Identify which cell holds the provided text, then report its [X, Y] central coordinate. 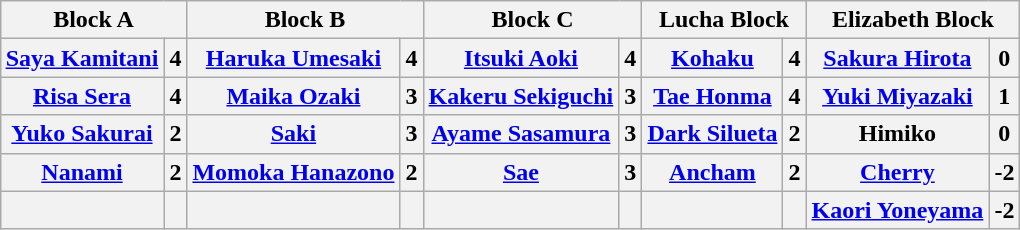
Maika Ozaki [294, 96]
Yuki Miyazaki [898, 96]
Kaori Yoneyama [898, 210]
Kohaku [712, 58]
Tae Honma [712, 96]
Cherry [898, 172]
Nanami [82, 172]
Lucha Block [724, 20]
Yuko Sakurai [82, 134]
Block C [532, 20]
Itsuki Aoki [521, 58]
Elizabeth Block [913, 20]
Kakeru Sekiguchi [521, 96]
Saya Kamitani [82, 58]
1 [1004, 96]
Sakura Hirota [898, 58]
Himiko [898, 134]
Block A [94, 20]
Sae [521, 172]
Dark Silueta [712, 134]
Ayame Sasamura [521, 134]
Momoka Hanazono [294, 172]
Haruka Umesaki [294, 58]
Risa Sera [82, 96]
Saki [294, 134]
Ancham [712, 172]
Block B [305, 20]
